Output the [x, y] coordinate of the center of the cell containing the given text.  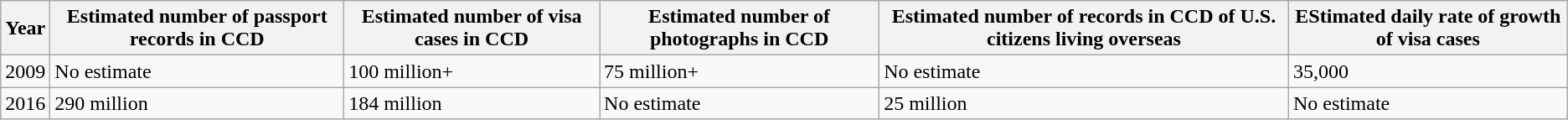
2009 [25, 71]
25 million [1084, 103]
Estimated number of photographs in CCD [740, 29]
2016 [25, 103]
75 million+ [740, 71]
35,000 [1427, 71]
EStimated daily rate of growth of visa cases [1427, 29]
Estimated number of passport records in CCD [198, 29]
Estimated number of records in CCD of U.S. citizens living overseas [1084, 29]
184 million [472, 103]
Year [25, 29]
Estimated number of visa cases in CCD [472, 29]
290 million [198, 103]
100 million+ [472, 71]
